Extract the [X, Y] coordinate from the center of the cell holding the provided text.  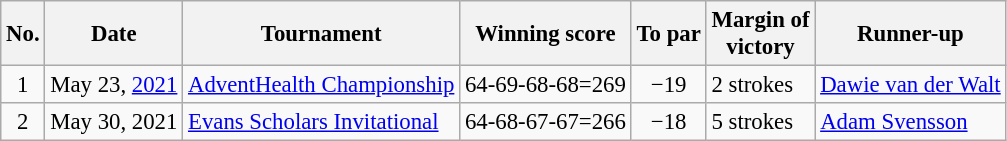
Winning score [546, 34]
Dawie van der Walt [910, 85]
2 strokes [760, 85]
Runner-up [910, 34]
May 30, 2021 [114, 122]
−19 [668, 85]
−18 [668, 122]
No. [23, 34]
Adam Svensson [910, 122]
1 [23, 85]
To par [668, 34]
Date [114, 34]
5 strokes [760, 122]
2 [23, 122]
64-68-67-67=266 [546, 122]
AdventHealth Championship [322, 85]
May 23, 2021 [114, 85]
64-69-68-68=269 [546, 85]
Evans Scholars Invitational [322, 122]
Margin ofvictory [760, 34]
Tournament [322, 34]
